Locate the cell with the specified text and output its (x, y) center coordinate. 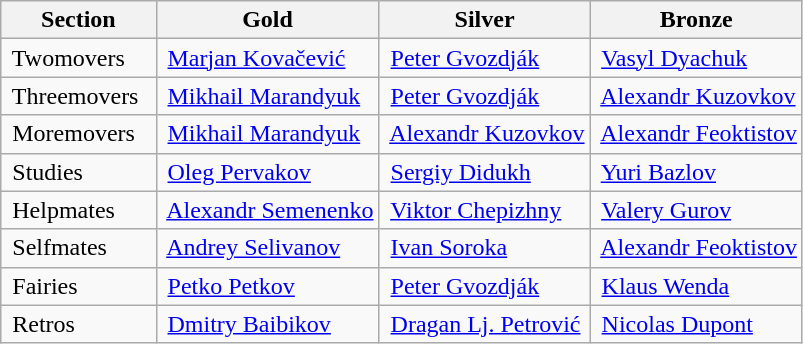
Twomovers (78, 58)
Dmitry Baibikov (268, 324)
Studies (78, 172)
Bronze (696, 20)
Silver (484, 20)
Ivan Soroka (484, 248)
Sergiy Didukh (484, 172)
Nicolas Dupont (696, 324)
Alexandr Semenenko (268, 210)
Klaus Wenda (696, 286)
Selfmates (78, 248)
Retros (78, 324)
Moremovers (78, 134)
Petko Petkov (268, 286)
Dragan Lj. Petrović (484, 324)
Gold (268, 20)
Helpmates (78, 210)
Fairies (78, 286)
Section (78, 20)
Valery Gurov (696, 210)
Marjan Kovačević (268, 58)
Vasyl Dyachuk (696, 58)
Oleg Pervakov (268, 172)
Andrey Selivanov (268, 248)
Threemovers (78, 96)
Yuri Bazlov (696, 172)
Viktor Chepizhny (484, 210)
